Determine the (x, y) coordinate at the center of the cell enclosing the given text.  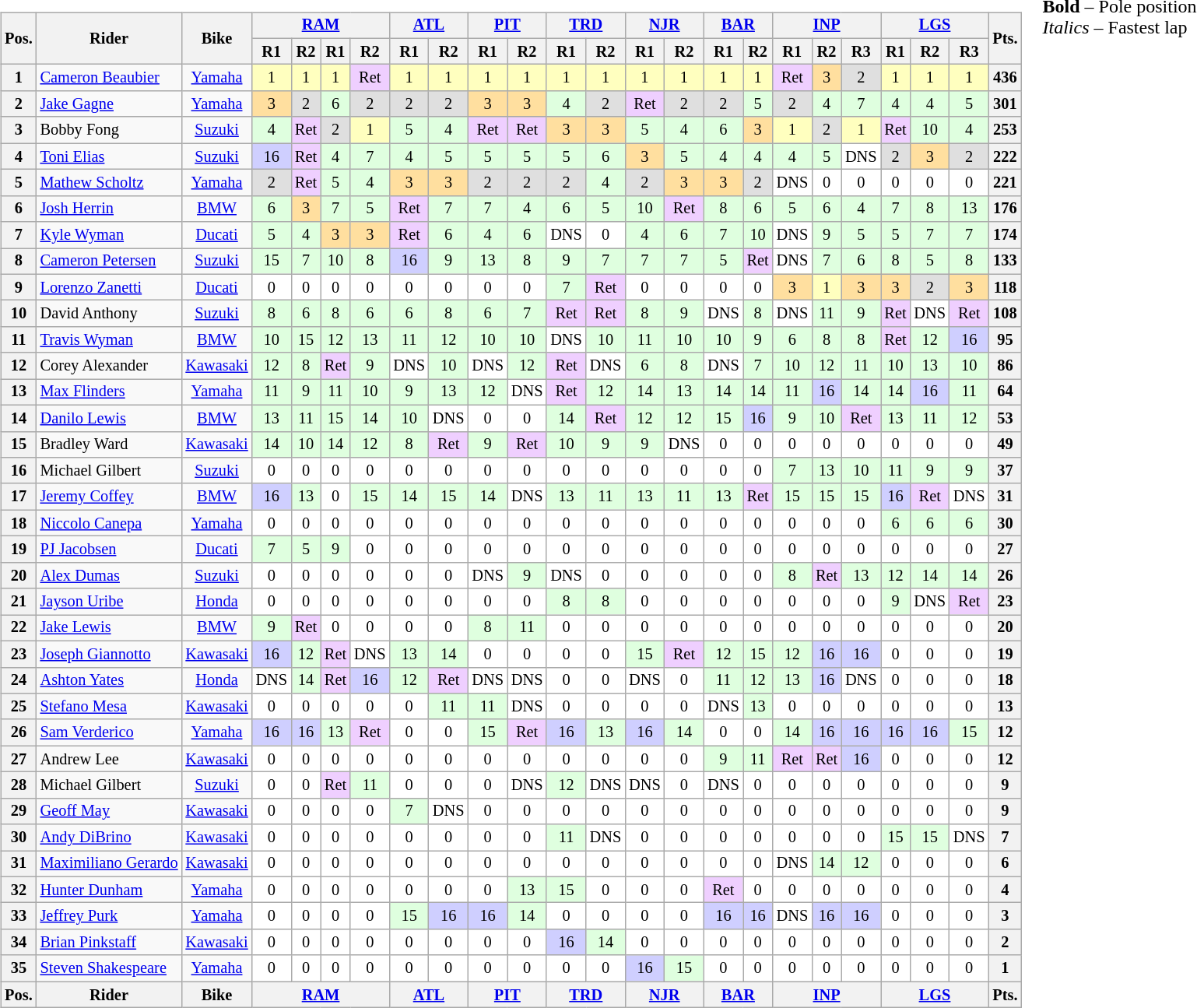
Corey Alexander (109, 366)
Stefano Mesa (109, 707)
253 (1005, 130)
22 (19, 628)
95 (1005, 340)
Hunter Dunham (109, 890)
25 (19, 707)
Kyle Wyman (109, 235)
Ashton Yates (109, 680)
Travis Wyman (109, 340)
Jeremy Coffey (109, 497)
Josh Herrin (109, 209)
Sam Verderico (109, 732)
Bobby Fong (109, 130)
24 (19, 680)
34 (19, 943)
108 (1005, 314)
17 (19, 497)
Jeffrey Purk (109, 916)
64 (1005, 392)
35 (19, 968)
PJ Jacobsen (109, 550)
436 (1005, 78)
Cameron Petersen (109, 262)
Geoff May (109, 811)
29 (19, 811)
Toni Elias (109, 156)
21 (19, 602)
David Anthony (109, 314)
Max Flinders (109, 392)
86 (1005, 366)
221 (1005, 183)
32 (19, 890)
176 (1005, 209)
Danilo Lewis (109, 418)
118 (1005, 287)
Jake Lewis (109, 628)
Niccolo Canepa (109, 523)
Maximiliano Gerardo (109, 864)
Bradley Ward (109, 444)
Lorenzo Zanetti (109, 287)
Alex Dumas (109, 575)
133 (1005, 262)
Mathew Scholtz (109, 183)
33 (19, 916)
222 (1005, 156)
Brian Pinkstaff (109, 943)
Cameron Beaubier (109, 78)
37 (1005, 471)
Andy DiBrino (109, 838)
Jake Gagne (109, 104)
Joseph Giannotto (109, 654)
49 (1005, 444)
Jayson Uribe (109, 602)
174 (1005, 235)
53 (1005, 418)
28 (19, 785)
301 (1005, 104)
Steven Shakespeare (109, 968)
Andrew Lee (109, 759)
